Determine the [X, Y] coordinate at the center of the cell enclosing the given text.  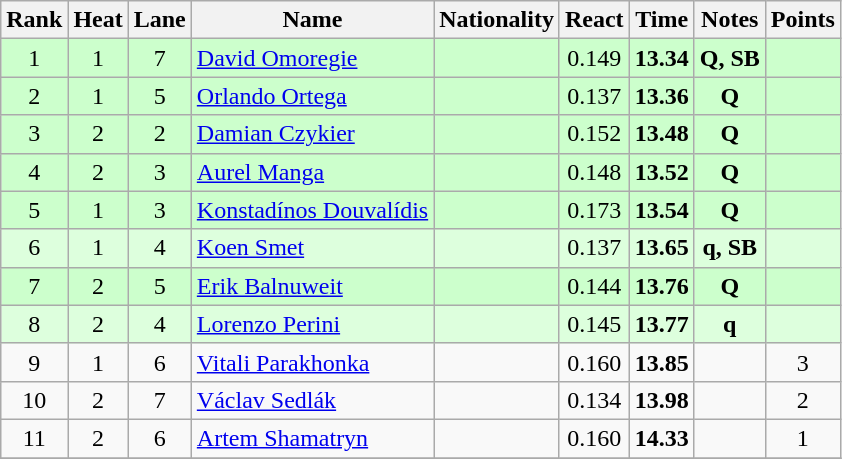
Vitali Parakhonka [312, 362]
Artem Shamatryn [312, 438]
13.98 [662, 400]
Lorenzo Perini [312, 324]
Aurel Manga [312, 172]
Notes [730, 20]
13.54 [662, 210]
13.48 [662, 134]
13.76 [662, 286]
David Omoregie [312, 58]
0.145 [594, 324]
Name [312, 20]
React [594, 20]
14.33 [662, 438]
0.152 [594, 134]
Damian Czykier [312, 134]
Erik Balnuweit [312, 286]
Konstadínos Douvalídis [312, 210]
Heat [98, 20]
0.148 [594, 172]
0.173 [594, 210]
Orlando Ortega [312, 96]
Václav Sedlák [312, 400]
10 [34, 400]
13.52 [662, 172]
13.85 [662, 362]
Rank [34, 20]
Points [802, 20]
0.134 [594, 400]
11 [34, 438]
8 [34, 324]
13.77 [662, 324]
9 [34, 362]
q, SB [730, 248]
Time [662, 20]
0.149 [594, 58]
q [730, 324]
13.34 [662, 58]
13.65 [662, 248]
13.36 [662, 96]
Koen Smet [312, 248]
0.144 [594, 286]
Q, SB [730, 58]
Lane [160, 20]
Nationality [497, 20]
